Output the [X, Y] coordinate of the center of the cell containing the given text.  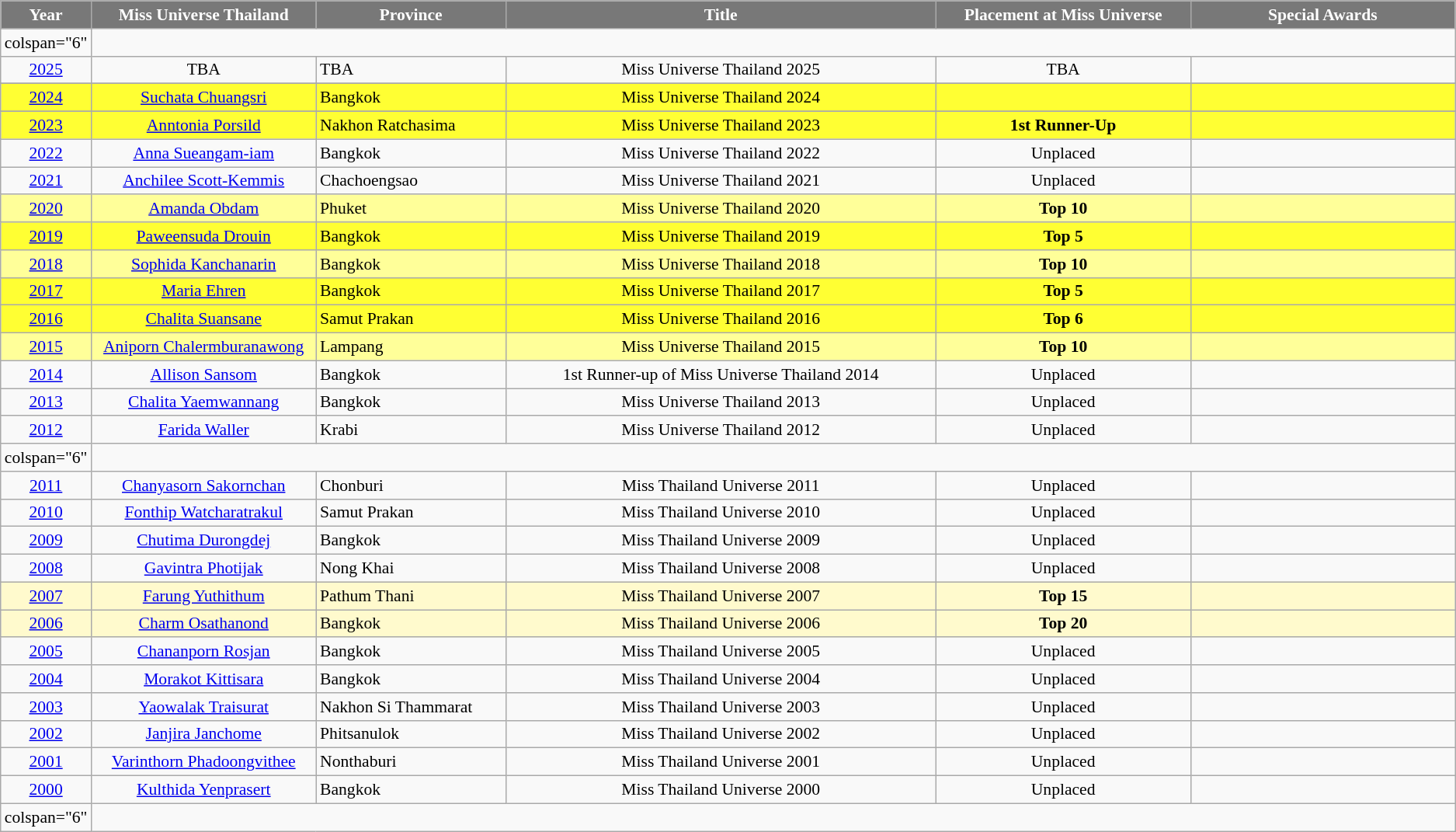
Yaowalak Traisurat [203, 707]
Suchata Chuangsri [203, 98]
Phuket [411, 209]
2006 [47, 624]
2024 [47, 98]
Fonthip Watcharatrakul [203, 513]
Farida Waller [203, 430]
Placement at Miss Universe [1063, 15]
Chalita Yaemwannang [203, 402]
Krabi [411, 430]
Morakot Kittisara [203, 679]
Miss Universe Thailand 2017 [721, 291]
Miss Thailand Universe 2003 [721, 707]
Nakhon Si Thammarat [411, 707]
Year [47, 15]
Anna Sueangam-iam [203, 153]
2011 [47, 486]
Miss Thailand Universe 2001 [721, 762]
Miss Universe Thailand [203, 15]
Janjira Janchome [203, 734]
Anchilee Scott-Kemmis [203, 181]
Miss Thailand Universe 2002 [721, 734]
Miss Universe Thailand 2018 [721, 264]
2014 [47, 374]
2023 [47, 126]
Phitsanulok [411, 734]
Top 20 [1063, 624]
Title [721, 15]
2005 [47, 652]
Miss Universe Thailand 2023 [721, 126]
Gavintra Photijak [203, 569]
Nakhon Ratchasima [411, 126]
Miss Thailand Universe 2011 [721, 486]
Sophida Kanchanarin [203, 264]
Special Awards [1323, 15]
Anntonia Porsild [203, 126]
Amanda Obdam [203, 209]
Chutima Durongdej [203, 541]
2003 [47, 707]
Miss Universe Thailand 2022 [721, 153]
Pathum Thani [411, 596]
Nonthaburi [411, 762]
Miss Thailand Universe 2007 [721, 596]
2008 [47, 569]
Lampang [411, 347]
Miss Thailand Universe 2006 [721, 624]
Miss Universe Thailand 2013 [721, 402]
Paweensuda Drouin [203, 236]
Miss Thailand Universe 2008 [721, 569]
2009 [47, 541]
Miss Universe Thailand 2020 [721, 209]
2018 [47, 264]
Chananporn Rosjan [203, 652]
Miss Thailand Universe 2009 [721, 541]
2021 [47, 181]
Chachoengsao [411, 181]
Miss Universe Thailand 2019 [721, 236]
Miss Thailand Universe 2000 [721, 790]
Miss Universe Thailand 2015 [721, 347]
2025 [47, 70]
2016 [47, 319]
Miss Universe Thailand 2024 [721, 98]
2007 [47, 596]
2010 [47, 513]
2002 [47, 734]
1st Runner-Up [1063, 126]
Aniporn Chalermburanawong [203, 347]
Miss Universe Thailand 2016 [721, 319]
2022 [47, 153]
Farung Yuthithum [203, 596]
Miss Universe Thailand 2021 [721, 181]
2000 [47, 790]
Chonburi [411, 486]
Miss Universe Thailand 2012 [721, 430]
Top 15 [1063, 596]
Charm Osathanond [203, 624]
Miss Thailand Universe 2010 [721, 513]
2013 [47, 402]
Miss Thailand Universe 2004 [721, 679]
Miss Universe Thailand 2025 [721, 70]
Varinthorn Phadoongvithee [203, 762]
Miss Thailand Universe 2005 [721, 652]
2012 [47, 430]
2001 [47, 762]
Province [411, 15]
Kulthida Yenprasert [203, 790]
Maria Ehren [203, 291]
Allison Sansom [203, 374]
Chanyasorn Sakornchan [203, 486]
Nong Khai [411, 569]
2019 [47, 236]
Top 6 [1063, 319]
2004 [47, 679]
2015 [47, 347]
2020 [47, 209]
2017 [47, 291]
1st Runner-up of Miss Universe Thailand 2014 [721, 374]
Chalita Suansane [203, 319]
